For the text-containing cell, return its midpoint in [x, y] coordinate format. 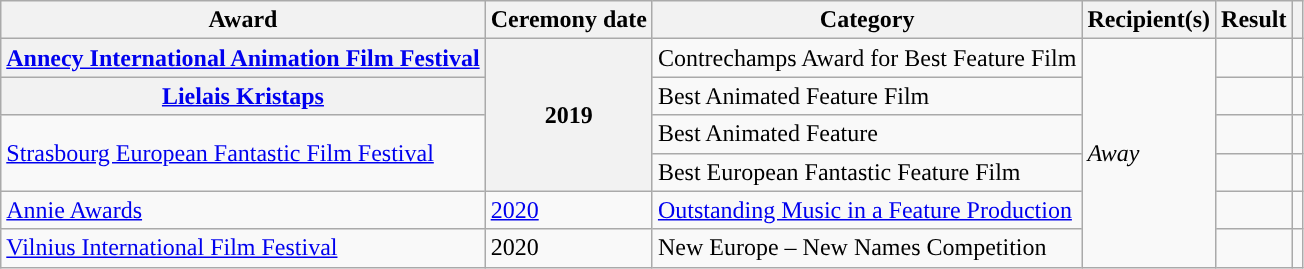
Best European Fantastic Feature Film [866, 172]
Recipient(s) [1149, 20]
Best Animated Feature Film [866, 96]
Category [866, 20]
Lielais Kristaps [243, 96]
Ceremony date [568, 20]
Away [1149, 153]
Award [243, 20]
2019 [568, 115]
New Europe – New Names Competition [866, 248]
Annecy International Animation Film Festival [243, 58]
Strasbourg European Fantastic Film Festival [243, 153]
Outstanding Music in a Feature Production [866, 210]
Annie Awards [243, 210]
Contrechamps Award for Best Feature Film [866, 58]
Result [1254, 20]
Vilnius International Film Festival [243, 248]
Best Animated Feature [866, 134]
